Output the [X, Y] coordinate of the center of the cell containing the given text.  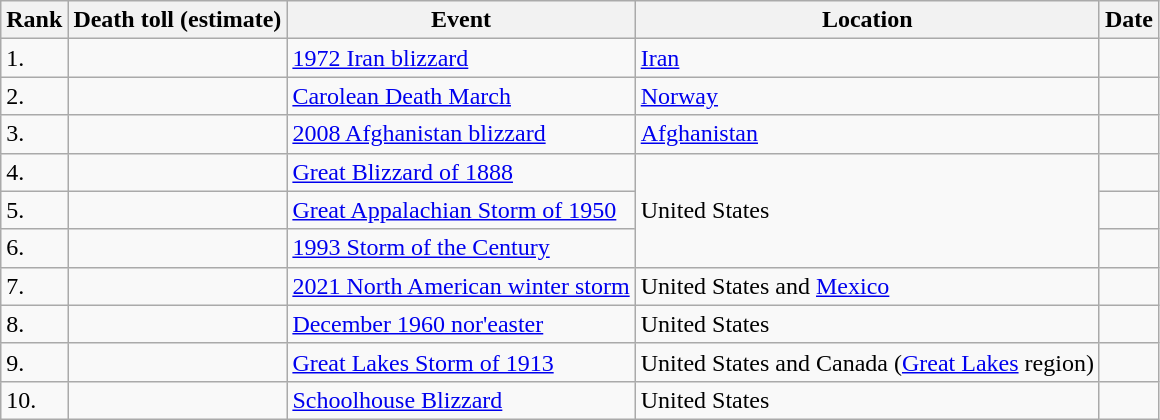
Iran [867, 58]
United States and Mexico [867, 286]
2021 North American winter storm [461, 286]
1993 Storm of the Century [461, 248]
2008 Afghanistan blizzard [461, 134]
2. [34, 96]
Rank [34, 20]
9. [34, 362]
5. [34, 210]
December 1960 nor'easter [461, 324]
Great Appalachian Storm of 1950 [461, 210]
Death toll (estimate) [178, 20]
Great Blizzard of 1888 [461, 172]
4. [34, 172]
1972 Iran blizzard [461, 58]
United States and Canada (Great Lakes region) [867, 362]
Norway [867, 96]
3. [34, 134]
8. [34, 324]
Location [867, 20]
Schoolhouse Blizzard [461, 400]
7. [34, 286]
6. [34, 248]
10. [34, 400]
Event [461, 20]
Great Lakes Storm of 1913 [461, 362]
1. [34, 58]
Carolean Death March [461, 96]
Afghanistan [867, 134]
Date [1128, 20]
